Identify which cell holds the provided text, then report its [x, y] central coordinate. 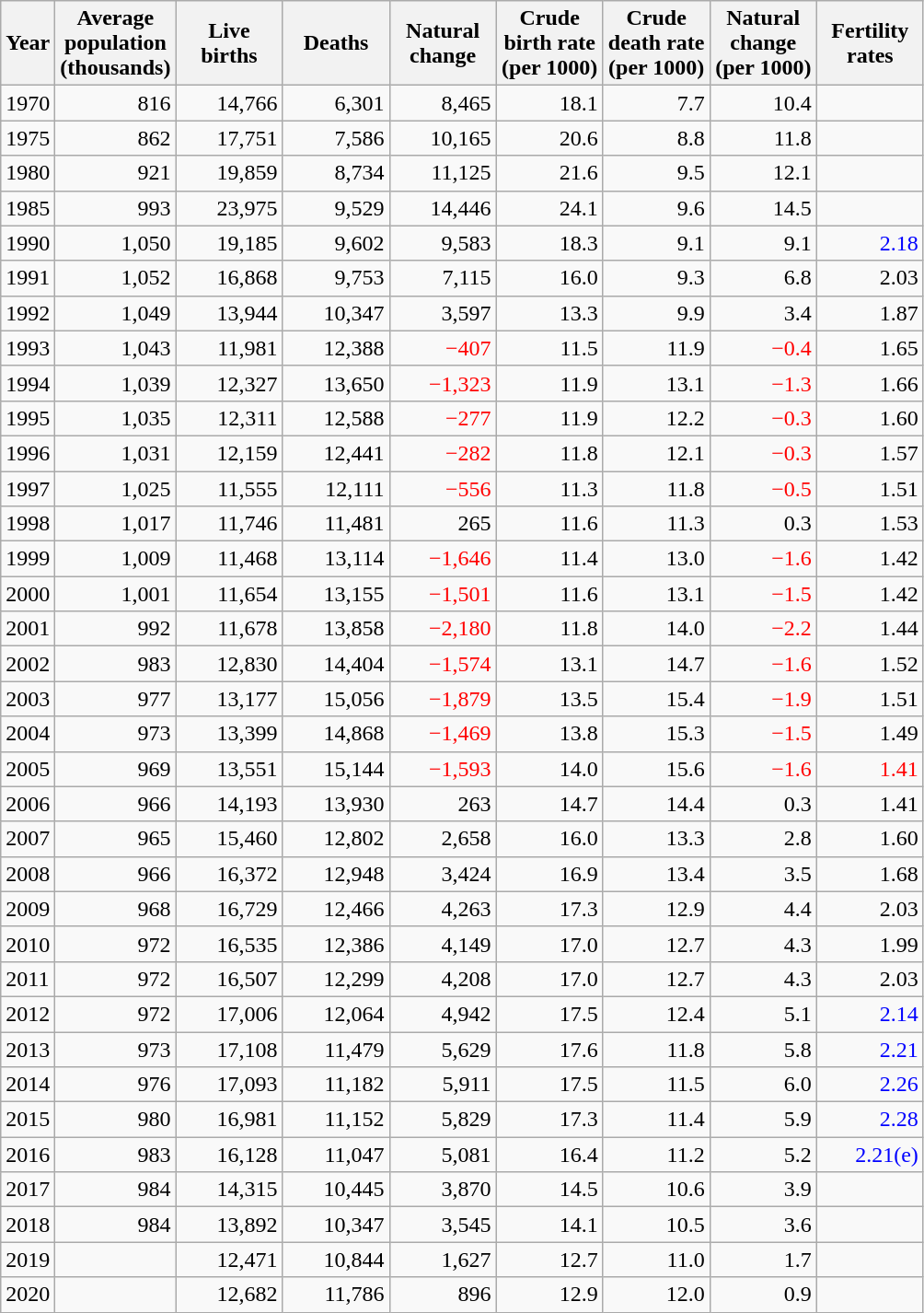
4,263 [443, 909]
11,182 [336, 1085]
12,327 [229, 383]
2017 [28, 1190]
1.44 [870, 629]
1,025 [116, 489]
1998 [28, 524]
1.57 [870, 453]
16,981 [229, 1120]
1992 [28, 313]
1,049 [116, 313]
13.0 [656, 559]
9,583 [443, 243]
14,404 [336, 664]
9.5 [656, 173]
13,551 [229, 769]
2.14 [870, 1014]
3.4 [763, 313]
993 [116, 208]
9,529 [336, 208]
18.1 [549, 103]
12,441 [336, 453]
12,388 [336, 348]
1.87 [870, 313]
−1.9 [763, 699]
263 [443, 804]
−0.5 [763, 489]
965 [116, 839]
11,468 [229, 559]
1997 [28, 489]
16,868 [229, 278]
816 [116, 103]
19,859 [229, 173]
2007 [28, 839]
12.4 [656, 1014]
11,746 [229, 524]
12,948 [336, 874]
24.1 [549, 208]
11.0 [656, 1260]
2016 [28, 1155]
2004 [28, 734]
17.6 [549, 1049]
16,507 [229, 979]
1,627 [443, 1260]
1.99 [870, 944]
6.0 [763, 1085]
4,208 [443, 979]
11,555 [229, 489]
10,445 [336, 1190]
969 [116, 769]
−2.2 [763, 629]
976 [116, 1085]
992 [116, 629]
17,751 [229, 138]
Fertility rates [870, 43]
5.8 [763, 1049]
8.8 [656, 138]
977 [116, 699]
7,115 [443, 278]
1,017 [116, 524]
14,868 [336, 734]
11,125 [443, 173]
1,050 [116, 243]
11,152 [336, 1120]
−277 [443, 418]
15,144 [336, 769]
896 [443, 1295]
10.5 [656, 1225]
12.2 [656, 418]
2015 [28, 1120]
23,975 [229, 208]
3,545 [443, 1225]
2013 [28, 1049]
Average population (thousands) [116, 43]
5.2 [763, 1155]
2.28 [870, 1120]
5.1 [763, 1014]
2009 [28, 909]
14,446 [443, 208]
12,386 [336, 944]
9.3 [656, 278]
6.8 [763, 278]
1995 [28, 418]
2011 [28, 979]
14.4 [656, 804]
2.21(e) [870, 1155]
13,930 [336, 804]
3,597 [443, 313]
12.0 [656, 1295]
13,650 [336, 383]
13.5 [549, 699]
11.2 [656, 1155]
5,629 [443, 1049]
2006 [28, 804]
14,766 [229, 103]
13,892 [229, 1225]
12,802 [336, 839]
16.4 [549, 1155]
1994 [28, 383]
13,155 [336, 594]
15.3 [656, 734]
13.8 [549, 734]
9,753 [336, 278]
11,981 [229, 348]
1,043 [116, 348]
3,870 [443, 1190]
Year [28, 43]
13,114 [336, 559]
12,682 [229, 1295]
16,372 [229, 874]
1,052 [116, 278]
11,786 [336, 1295]
0.9 [763, 1295]
−1,646 [443, 559]
1,035 [116, 418]
1996 [28, 453]
4,149 [443, 944]
10.6 [656, 1190]
5,911 [443, 1085]
3,424 [443, 874]
−0.4 [763, 348]
12,311 [229, 418]
1990 [28, 243]
1,009 [116, 559]
10,844 [336, 1260]
15,460 [229, 839]
5,829 [443, 1120]
3.6 [763, 1225]
−556 [443, 489]
−1.3 [763, 383]
12,299 [336, 979]
1.52 [870, 664]
16,128 [229, 1155]
11,047 [336, 1155]
1999 [28, 559]
12,830 [229, 664]
−2,180 [443, 629]
1,001 [116, 594]
15,056 [336, 699]
12,064 [336, 1014]
968 [116, 909]
9.9 [656, 313]
17,093 [229, 1085]
15.6 [656, 769]
2014 [28, 1085]
2005 [28, 769]
1,031 [116, 453]
3.9 [763, 1190]
1991 [28, 278]
862 [116, 138]
−1,574 [443, 664]
1993 [28, 348]
1980 [28, 173]
2000 [28, 594]
13,944 [229, 313]
2,658 [443, 839]
2.26 [870, 1085]
2.8 [763, 839]
17,006 [229, 1014]
10.4 [763, 103]
9.6 [656, 208]
6,301 [336, 103]
7.7 [656, 103]
4,942 [443, 1014]
Crude death rate (per 1000) [656, 43]
12,471 [229, 1260]
1.53 [870, 524]
18.3 [549, 243]
15.4 [656, 699]
13.4 [656, 874]
−1,323 [443, 383]
14,193 [229, 804]
4.4 [763, 909]
Live births [229, 43]
2019 [28, 1260]
19,185 [229, 243]
921 [116, 173]
11,654 [229, 594]
1985 [28, 208]
Natural change [443, 43]
980 [116, 1120]
−1,879 [443, 699]
1.65 [870, 348]
13,399 [229, 734]
14.1 [549, 1225]
Deaths [336, 43]
16,729 [229, 909]
5,081 [443, 1155]
265 [443, 524]
11,481 [336, 524]
13,177 [229, 699]
20.6 [549, 138]
Natural change (per 1000) [763, 43]
1975 [28, 138]
21.6 [549, 173]
1.49 [870, 734]
1.68 [870, 874]
12,588 [336, 418]
−407 [443, 348]
8,734 [336, 173]
12,159 [229, 453]
2012 [28, 1014]
−1,469 [443, 734]
2.18 [870, 243]
2010 [28, 944]
2018 [28, 1225]
17,108 [229, 1049]
8,465 [443, 103]
14,315 [229, 1190]
2020 [28, 1295]
3.5 [763, 874]
13,858 [336, 629]
9,602 [336, 243]
Crude birth rate (per 1000) [549, 43]
1.7 [763, 1260]
−1,501 [443, 594]
1970 [28, 103]
16,535 [229, 944]
11,479 [336, 1049]
2002 [28, 664]
−1,593 [443, 769]
12,466 [336, 909]
1.66 [870, 383]
2003 [28, 699]
16.9 [549, 874]
2008 [28, 874]
12,111 [336, 489]
11,678 [229, 629]
10,165 [443, 138]
2.21 [870, 1049]
−282 [443, 453]
7,586 [336, 138]
1,039 [116, 383]
5.9 [763, 1120]
2001 [28, 629]
